From the cell containing the given text, extract its center point as [x, y] coordinate. 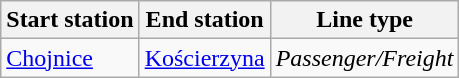
Start station [70, 20]
Chojnice [70, 58]
End station [204, 20]
Passenger/Freight [364, 58]
Line type [364, 20]
Kościerzyna [204, 58]
